Provide the (X, Y) coordinate of the cell's center where the given text is located.  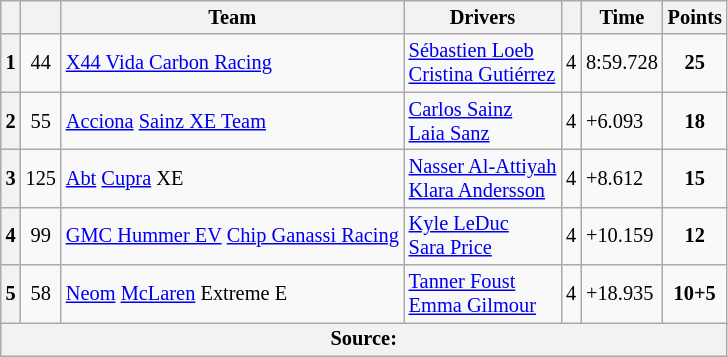
15 (695, 178)
Nasser Al-Attiyah Klara Andersson (482, 178)
Carlos Sainz Laia Sanz (482, 121)
12 (695, 236)
125 (41, 178)
Acciona Sainz XE Team (232, 121)
5 (11, 294)
10+5 (695, 294)
Tanner Foust Emma Gilmour (482, 294)
44 (41, 63)
Drivers (482, 17)
+10.159 (622, 236)
58 (41, 294)
X44 Vida Carbon Racing (232, 63)
+8.612 (622, 178)
Neom McLaren Extreme E (232, 294)
3 (11, 178)
+6.093 (622, 121)
Team (232, 17)
55 (41, 121)
2 (11, 121)
99 (41, 236)
25 (695, 63)
Kyle LeDuc Sara Price (482, 236)
+18.935 (622, 294)
1 (11, 63)
Time (622, 17)
Points (695, 17)
GMC Hummer EV Chip Ganassi Racing (232, 236)
18 (695, 121)
Source: (364, 339)
Sébastien Loeb Cristina Gutiérrez (482, 63)
8:59.728 (622, 63)
Abt Cupra XE (232, 178)
